From the cell containing the given text, extract its center point as [x, y] coordinate. 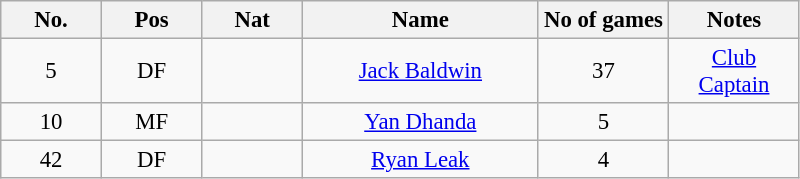
Yan Dhanda [421, 122]
No of games [604, 20]
Ryan Leak [421, 160]
Pos [152, 20]
Nat [252, 20]
42 [52, 160]
No. [52, 20]
MF [152, 122]
4 [604, 160]
37 [604, 72]
Notes [734, 20]
Club Captain [734, 72]
Jack Baldwin [421, 72]
Name [421, 20]
10 [52, 122]
